Locate the cell with the specified text and output its (X, Y) center coordinate. 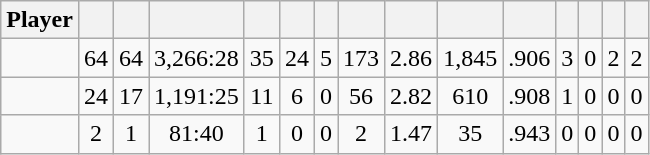
17 (132, 96)
3 (568, 58)
2.82 (412, 96)
610 (470, 96)
56 (362, 96)
1.47 (412, 134)
11 (262, 96)
2.86 (412, 58)
1,191:25 (197, 96)
1,845 (470, 58)
.906 (530, 58)
5 (326, 58)
.943 (530, 134)
81:40 (197, 134)
6 (296, 96)
.908 (530, 96)
3,266:28 (197, 58)
Player (40, 20)
173 (362, 58)
